Pinpoint the cell where the given text exists, returning its (X, Y) midpoint coordinate. 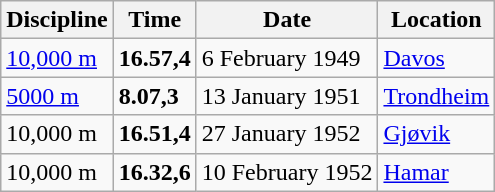
13 January 1951 (287, 96)
5000 m (57, 96)
8.07,3 (154, 96)
Gjøvik (436, 134)
Time (154, 20)
Date (287, 20)
Hamar (436, 172)
Trondheim (436, 96)
16.51,4 (154, 134)
6 February 1949 (287, 58)
10 February 1952 (287, 172)
Discipline (57, 20)
Location (436, 20)
Davos (436, 58)
16.57,4 (154, 58)
16.32,6 (154, 172)
27 January 1952 (287, 134)
